Extract the [x, y] coordinate from the center of the cell holding the provided text.  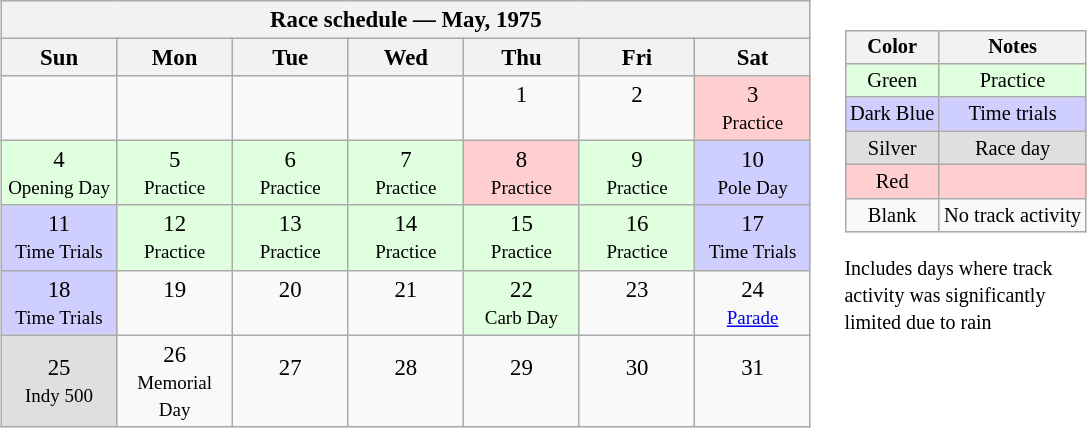
19 [175, 302]
Race day [1012, 148]
20 [290, 302]
25Indy 500 [59, 381]
24Parade [753, 302]
Tue [290, 58]
23 [637, 302]
No track activity [1012, 215]
1 [522, 108]
3Practice [753, 108]
4Opening Day [59, 174]
Sun [59, 58]
16Practice [637, 238]
12Practice [175, 238]
Blank [892, 215]
31 [753, 381]
28 [406, 381]
Dark Blue [892, 114]
26Memorial Day [175, 381]
5Practice [175, 174]
Green [892, 81]
14Practice [406, 238]
Mon [175, 58]
17Time Trials [753, 238]
Wed [406, 58]
29 [522, 381]
Red [892, 182]
10Pole Day [753, 174]
9Practice [637, 174]
Silver [892, 148]
Practice [1012, 81]
Thu [522, 58]
Fri [637, 58]
6Practice [290, 174]
15Practice [522, 238]
Race schedule — May, 1975 [406, 20]
22Carb Day [522, 302]
30 [637, 381]
21 [406, 302]
Time trials [1012, 114]
18Time Trials [59, 302]
13Practice [290, 238]
27 [290, 381]
2 [637, 108]
Sat [753, 58]
Color [892, 47]
8Practice [522, 174]
Notes [1012, 47]
11Time Trials [59, 238]
7Practice [406, 174]
